Output the (x, y) coordinate of the center of the cell containing the given text.  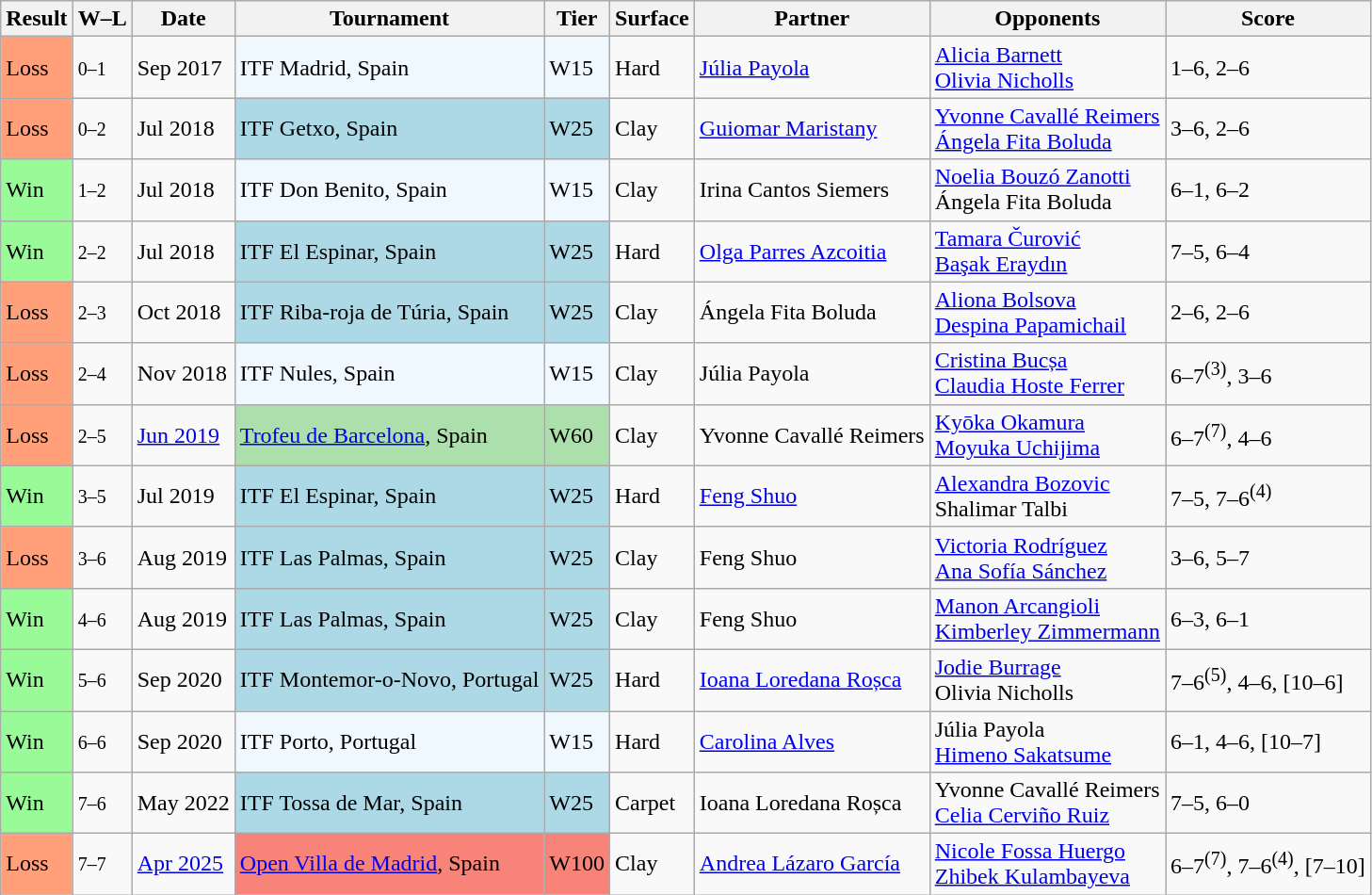
Yvonne Cavallé Reimers Celia Cerviño Ruiz (1047, 803)
ITF Don Benito, Spain (390, 190)
Open Villa de Madrid, Spain (390, 865)
ITF Nules, Spain (390, 373)
ITF Montemor-o-Novo, Portugal (390, 680)
Tamara Čurović Başak Eraydın (1047, 251)
Noelia Bouzó Zanotti Ángela Fita Boluda (1047, 190)
2–3 (102, 313)
3–6, 5–7 (1268, 558)
Partner (812, 19)
Carolina Alves (812, 740)
Result (37, 19)
3–5 (102, 496)
0–2 (102, 128)
3–6, 2–6 (1268, 128)
2–6, 2–6 (1268, 313)
7–7 (102, 865)
6–3, 6–1 (1268, 618)
Yvonne Cavallé Reimers (812, 435)
Sep 2017 (183, 68)
Opponents (1047, 19)
6–1, 6–2 (1268, 190)
Yvonne Cavallé Reimers Ángela Fita Boluda (1047, 128)
Apr 2025 (183, 865)
Ángela Fita Boluda (812, 313)
Alicia Barnett Olivia Nicholls (1047, 68)
2–5 (102, 435)
Irina Cantos Siemers (812, 190)
ITF Madrid, Spain (390, 68)
7–5, 6–4 (1268, 251)
Andrea Lázaro García (812, 865)
Tournament (390, 19)
7–6 (102, 803)
Date (183, 19)
Oct 2018 (183, 313)
Nicole Fossa Huergo Zhibek Kulambayeva (1047, 865)
May 2022 (183, 803)
Jun 2019 (183, 435)
4–6 (102, 618)
3–6 (102, 558)
W–L (102, 19)
7–5, 6–0 (1268, 803)
ITF Riba-roja de Túria, Spain (390, 313)
1–2 (102, 190)
Júlia Payola Himeno Sakatsume (1047, 740)
6–7(7), 7–6(4), [7–10] (1268, 865)
Alexandra Bozovic Shalimar Talbi (1047, 496)
6–7(3), 3–6 (1268, 373)
Guiomar Maristany (812, 128)
Victoria Rodríguez Ana Sofía Sánchez (1047, 558)
ITF Tossa de Mar, Spain (390, 803)
Aliona Bolsova Despina Papamichail (1047, 313)
Jul 2019 (183, 496)
ITF Porto, Portugal (390, 740)
Cristina Bucșa Claudia Hoste Ferrer (1047, 373)
6–1, 4–6, [10–7] (1268, 740)
Score (1268, 19)
Trofeu de Barcelona, Spain (390, 435)
ITF Getxo, Spain (390, 128)
Carpet (653, 803)
6–7(7), 4–6 (1268, 435)
Tier (577, 19)
Olga Parres Azcoitia (812, 251)
0–1 (102, 68)
7–5, 7–6(4) (1268, 496)
Surface (653, 19)
5–6 (102, 680)
2–4 (102, 373)
7–6(5), 4–6, [10–6] (1268, 680)
Kyōka Okamura Moyuka Uchijima (1047, 435)
Jodie Burrage Olivia Nicholls (1047, 680)
W100 (577, 865)
1–6, 2–6 (1268, 68)
6–6 (102, 740)
Nov 2018 (183, 373)
2–2 (102, 251)
W60 (577, 435)
Manon Arcangioli Kimberley Zimmermann (1047, 618)
